Provide the (X, Y) coordinate of the cell's center where the given text is located.  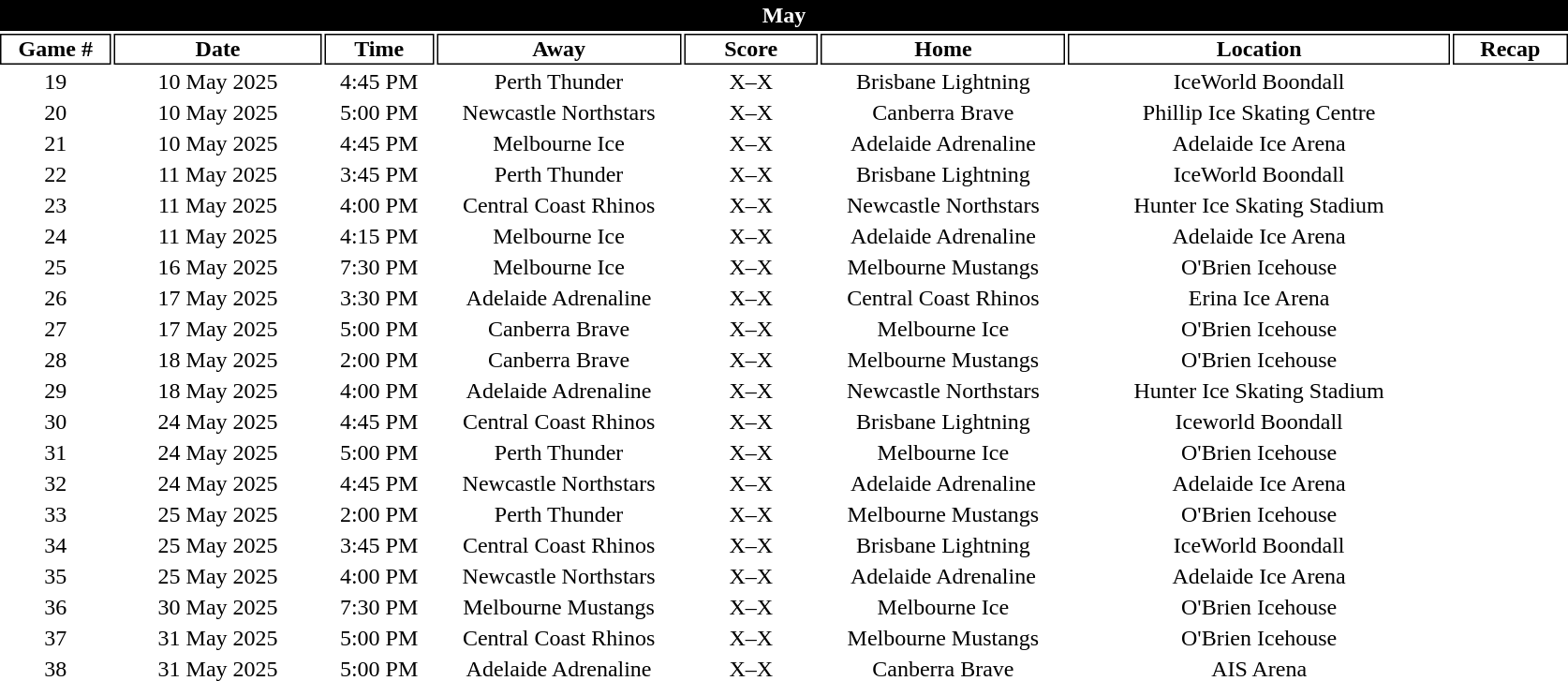
31 (56, 452)
Score (751, 49)
Away (559, 49)
Erina Ice Arena (1259, 298)
37 (56, 638)
22 (56, 174)
33 (56, 514)
30 (56, 422)
Game # (56, 49)
Home (943, 49)
Time (379, 49)
19 (56, 81)
26 (56, 298)
3:30 PM (379, 298)
May (784, 15)
34 (56, 545)
20 (56, 112)
Date (218, 49)
Recap (1510, 49)
31 May 2025 (218, 638)
4:15 PM (379, 236)
16 May 2025 (218, 267)
32 (56, 483)
27 (56, 329)
Phillip Ice Skating Centre (1259, 112)
28 (56, 360)
Location (1259, 49)
25 (56, 267)
36 (56, 607)
24 (56, 236)
30 May 2025 (218, 607)
35 (56, 576)
Iceworld Boondall (1259, 422)
21 (56, 143)
23 (56, 205)
29 (56, 391)
